Locate the cell with the specified text and output its [x, y] center coordinate. 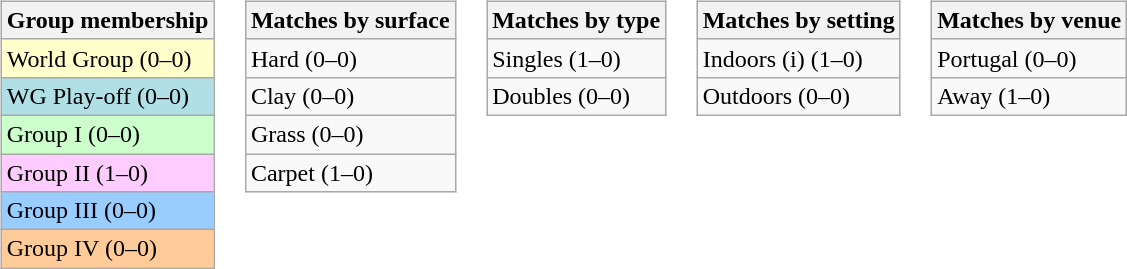
Hard (0–0) [350, 58]
WG Play-off (0–0) [108, 96]
Outdoors (0–0) [798, 96]
Singles (1–0) [576, 58]
Group membership [108, 20]
Group I (0–0) [108, 134]
Matches by type [576, 20]
Matches by venue [1030, 20]
Group III (0–0) [108, 211]
Matches by surface [350, 20]
Doubles (0–0) [576, 96]
Matches by setting [798, 20]
Clay (0–0) [350, 96]
Indoors (i) (1–0) [798, 58]
World Group (0–0) [108, 58]
Group IV (0–0) [108, 249]
Carpet (1–0) [350, 173]
Group II (1–0) [108, 173]
Away (1–0) [1030, 96]
Grass (0–0) [350, 134]
Portugal (0–0) [1030, 58]
